For the text-containing cell, return its midpoint in (X, Y) coordinate format. 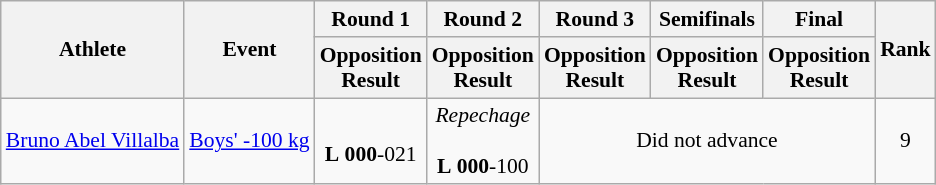
Round 2 (483, 19)
Event (249, 50)
Round 3 (595, 19)
Rank (906, 50)
Round 1 (371, 19)
9 (906, 142)
Athlete (93, 50)
Bruno Abel Villalba (93, 142)
Repechage L 000-100 (483, 142)
Boys' -100 kg (249, 142)
Semifinals (707, 19)
Final (819, 19)
Did not advance (707, 142)
L 000-021 (371, 142)
